Scan for the cell matching the given text and deliver its [X, Y] coordinate at center. 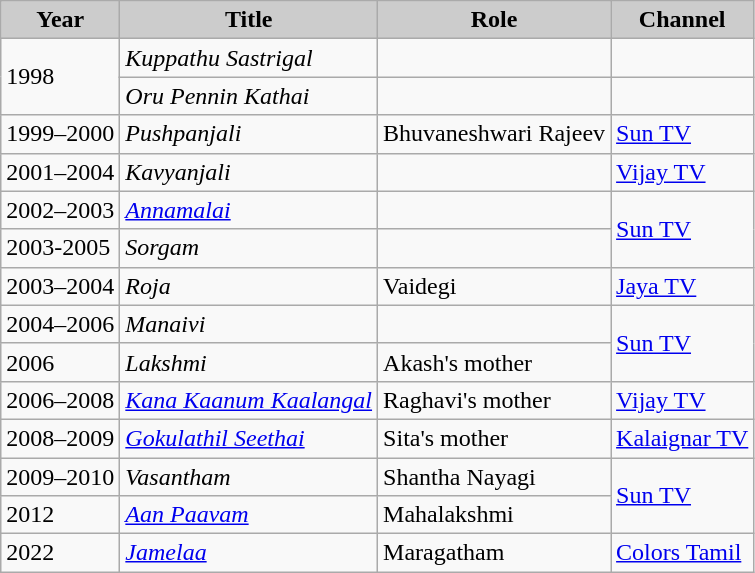
Aan Paavam [249, 515]
Oru Pennin Kathai [249, 96]
2003-2005 [60, 248]
Lakshmi [249, 362]
Gokulathil Seethai [249, 438]
Channel [682, 20]
Pushpanjali [249, 134]
Maragatham [494, 553]
Jaya TV [682, 286]
Role [494, 20]
Sorgam [249, 248]
Jamelaa [249, 553]
Sita's mother [494, 438]
2006–2008 [60, 400]
Manaivi [249, 324]
1998 [60, 77]
2004–2006 [60, 324]
2022 [60, 553]
Kavyanjali [249, 172]
Raghavi's mother [494, 400]
2008–2009 [60, 438]
2003–2004 [60, 286]
Vaidegi [494, 286]
Shantha Nayagi [494, 477]
2001–2004 [60, 172]
Annamalai [249, 210]
2002–2003 [60, 210]
Kalaignar TV [682, 438]
2006 [60, 362]
Title [249, 20]
Kana Kaanum Kaalangal [249, 400]
Bhuvaneshwari Rajeev [494, 134]
1999–2000 [60, 134]
Colors Tamil [682, 553]
Mahalakshmi [494, 515]
Year [60, 20]
Kuppathu Sastrigal [249, 58]
Roja [249, 286]
Akash's mother [494, 362]
2012 [60, 515]
Vasantham [249, 477]
2009–2010 [60, 477]
